Capture the cell that displays the provided text and extract its [x, y] central coordinate. 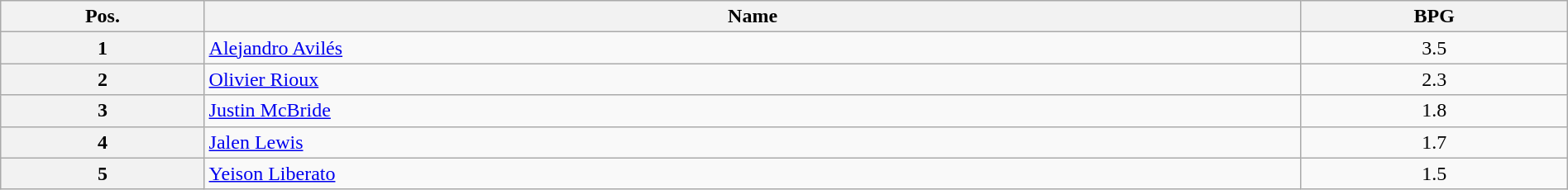
3.5 [1434, 48]
1.7 [1434, 142]
1.5 [1434, 173]
2.3 [1434, 79]
Jalen Lewis [753, 142]
5 [103, 173]
Yeison Liberato [753, 173]
1 [103, 48]
1.8 [1434, 111]
2 [103, 79]
3 [103, 111]
Pos. [103, 17]
4 [103, 142]
BPG [1434, 17]
Name [753, 17]
Justin McBride [753, 111]
Olivier Rioux [753, 79]
Alejandro Avilés [753, 48]
